Provide the (X, Y) coordinate of the cell's center where the given text is located.  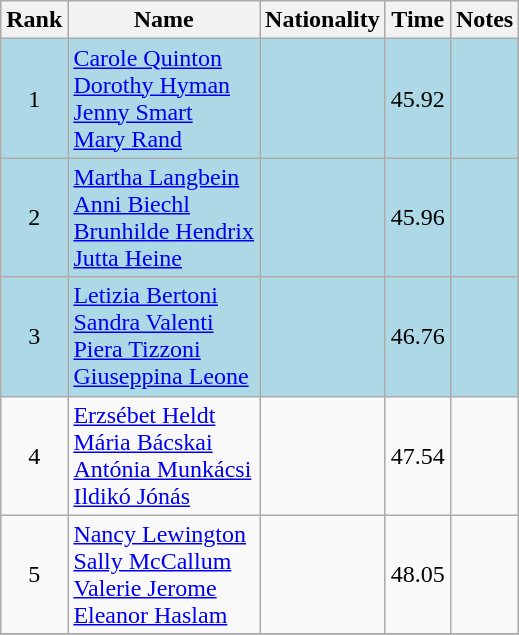
5 (34, 574)
4 (34, 456)
Rank (34, 20)
Notes (484, 20)
Name (164, 20)
45.96 (418, 218)
47.54 (418, 456)
Nationality (323, 20)
Letizia BertoniSandra ValentiPiera TizzoniGiuseppina Leone (164, 336)
Erzsébet HeldtMária BácskaiAntónia MunkácsiIldikó Jónás (164, 456)
3 (34, 336)
48.05 (418, 574)
1 (34, 98)
Time (418, 20)
2 (34, 218)
46.76 (418, 336)
Martha LangbeinAnni BiechlBrunhilde HendrixJutta Heine (164, 218)
Nancy LewingtonSally McCallumValerie JeromeEleanor Haslam (164, 574)
45.92 (418, 98)
Carole QuintonDorothy HymanJenny SmartMary Rand (164, 98)
